Return [X, Y] of the center of cell containing provided text 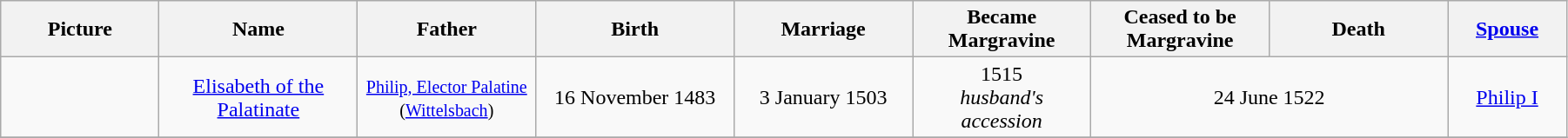
1515husband's accession [1002, 97]
Philip I [1507, 97]
Father [447, 30]
Spouse [1507, 30]
Elisabeth of the Palatinate [258, 97]
Philip, Elector Palatine(Wittelsbach) [447, 97]
Marriage [823, 30]
Death [1359, 30]
3 January 1503 [823, 97]
24 June 1522 [1270, 97]
Birth [635, 30]
16 November 1483 [635, 97]
Picture [80, 30]
Name [258, 30]
Ceased to be Margravine [1180, 30]
Became Margravine [1002, 30]
